Return the (x, y) coordinate for the center point of the cell that contains the specified text.  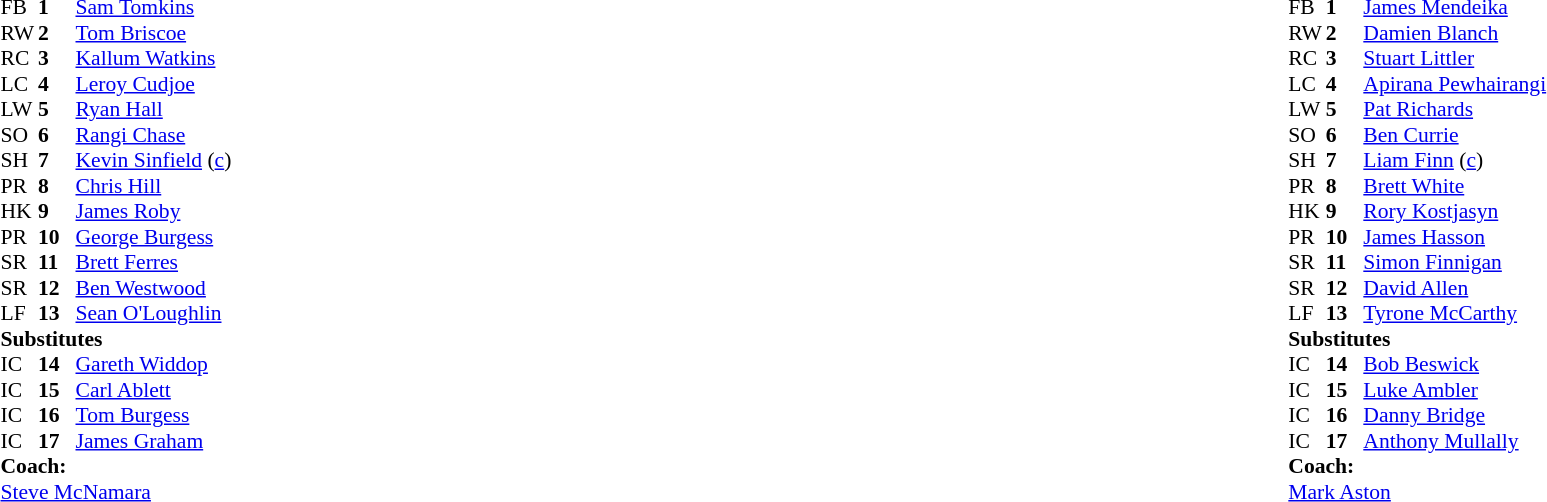
Bob Beswick (1454, 365)
James Graham (154, 441)
Chris Hill (154, 186)
Sean O'Loughlin (154, 313)
Gareth Widdop (154, 365)
Damien Blanch (1454, 33)
Leroy Cudjoe (154, 84)
Tom Briscoe (154, 33)
Tom Burgess (154, 415)
Pat Richards (1454, 109)
James Roby (154, 211)
Kevin Sinfield (c) (154, 161)
James Hasson (1454, 237)
Anthony Mullally (1454, 441)
Kallum Watkins (154, 59)
Stuart Littler (1454, 59)
Rory Kostjasyn (1454, 211)
Simon Finnigan (1454, 263)
Ryan Hall (154, 109)
Brett Ferres (154, 263)
Ben Westwood (154, 288)
Apirana Pewhairangi (1454, 84)
Ben Currie (1454, 135)
Carl Ablett (154, 390)
Rangi Chase (154, 135)
Liam Finn (c) (1454, 161)
George Burgess (154, 237)
Luke Ambler (1454, 390)
Brett White (1454, 186)
Tyrone McCarthy (1454, 313)
David Allen (1454, 288)
Danny Bridge (1454, 415)
